Identify which cell holds the provided text, then report its (X, Y) central coordinate. 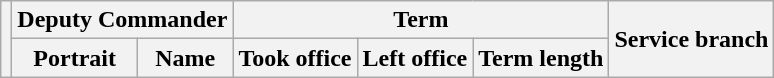
Term (421, 20)
Portrait (75, 58)
Took office (295, 58)
Term length (541, 58)
Deputy Commander (122, 20)
Left office (415, 58)
Name (186, 58)
Service branch (692, 39)
